Search for the cell housing the specified text and yield its [X, Y] center coordinate. 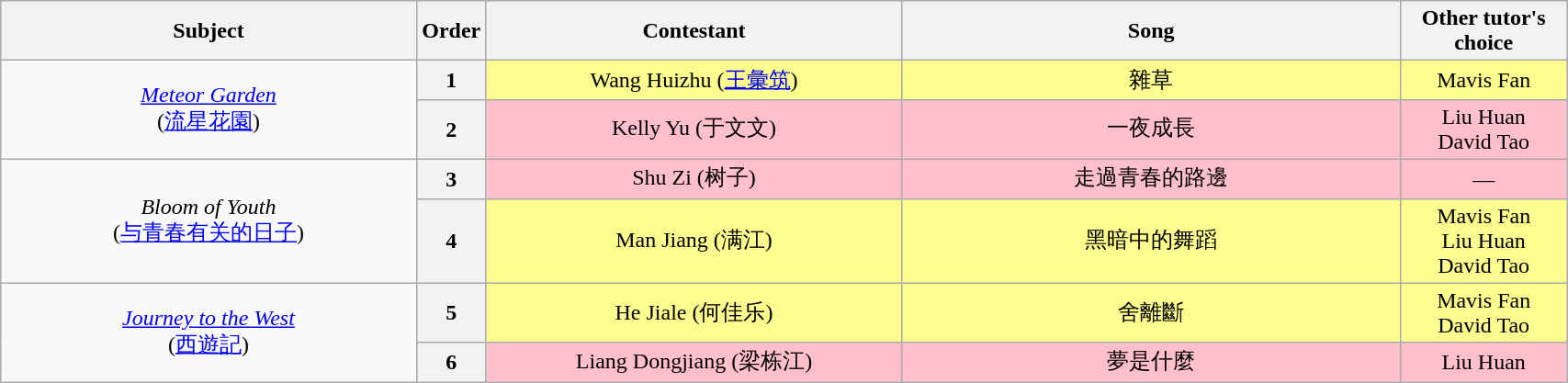
He Jiale (何佳乐) [694, 312]
一夜成長 [1152, 129]
Bloom of Youth(与青春有关的日子) [209, 220]
Mavis FanDavid Tao [1484, 312]
Meteor Garden(流星花園) [209, 110]
4 [451, 241]
Liu HuanDavid Tao [1484, 129]
Contestant [694, 31]
Kelly Yu (于文文) [694, 129]
黑暗中的舞蹈 [1152, 241]
6 [451, 362]
Mavis FanLiu HuanDavid Tao [1484, 241]
5 [451, 312]
Man Jiang (满江) [694, 241]
Subject [209, 31]
Mavis Fan [1484, 81]
雜草 [1152, 81]
Wang Huizhu (王彙筑) [694, 81]
3 [451, 178]
Liang Dongjiang (梁栋江) [694, 362]
Order [451, 31]
2 [451, 129]
舍離斷 [1152, 312]
Song [1152, 31]
— [1484, 178]
Shu Zi (树子) [694, 178]
夢是什麼 [1152, 362]
Other tutor's choice [1484, 31]
Journey to the West(西遊記) [209, 332]
走過青春的路邊 [1152, 178]
Liu Huan [1484, 362]
1 [451, 81]
